Provide the [X, Y] coordinate of the cell's center where the given text is located.  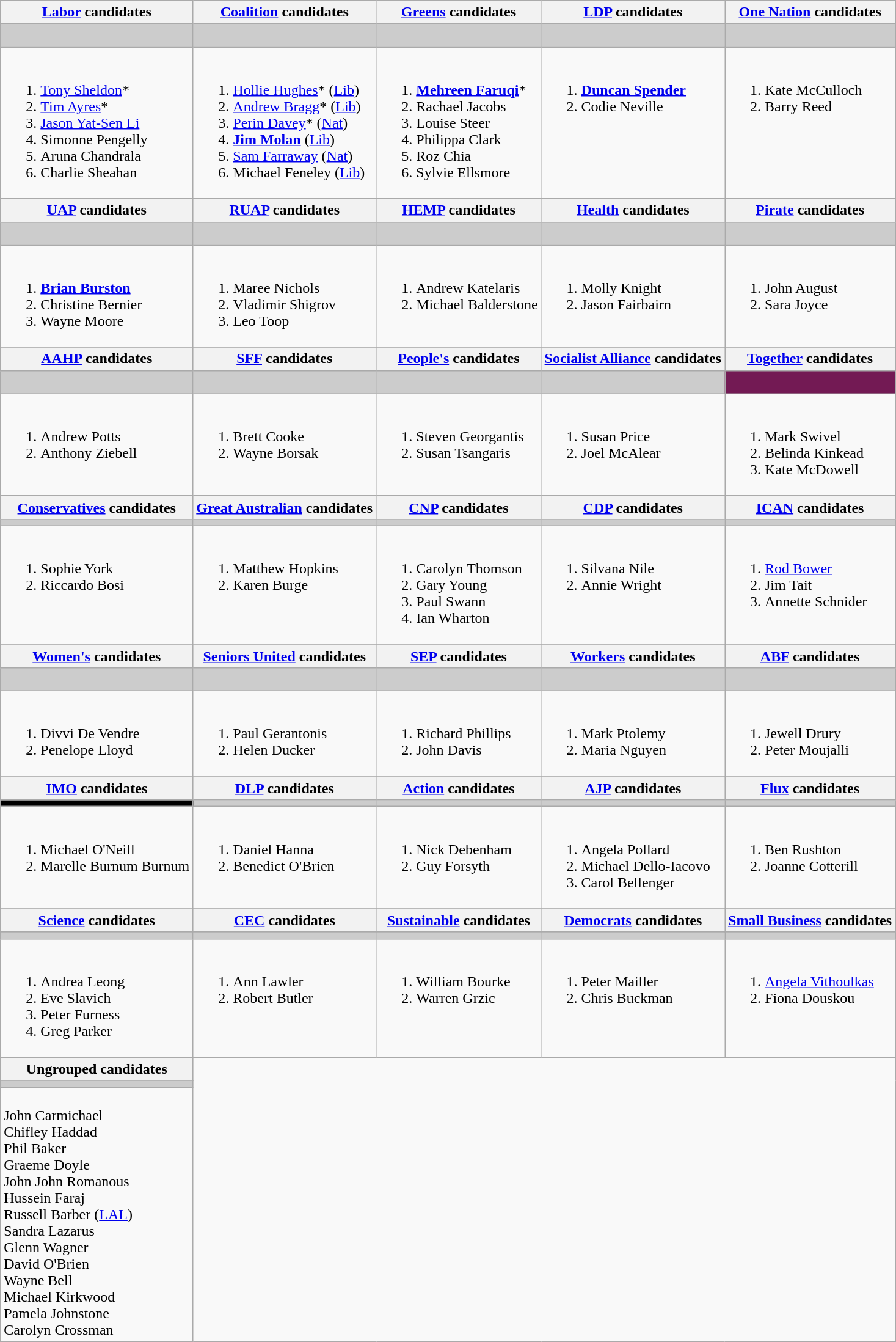
Seniors United candidates [285, 656]
Kate McCullochBarry Reed [810, 123]
Divvi De VendrePenelope Lloyd [97, 734]
Socialist Alliance candidates [633, 359]
Tony Sheldon*Tim Ayres*Jason Yat-Sen LiSimonne PengellyAruna ChandralaCharlie Sheahan [97, 123]
Nick DebenhamGuy Forsyth [459, 858]
Daniel HannaBenedict O'Brien [285, 858]
Sustainable candidates [459, 920]
Greens candidates [459, 12]
Flux candidates [810, 788]
Workers candidates [633, 656]
ICAN candidates [810, 507]
People's candidates [459, 359]
Carolyn ThomsonGary YoungPaul SwannIan Wharton [459, 585]
Michael O'NeillMarelle Burnum Burnum [97, 858]
Brian BurstonChristine BernierWayne Moore [97, 296]
Action candidates [459, 788]
Health candidates [633, 210]
Hollie Hughes* (Lib)Andrew Bragg* (Lib)Perin Davey* (Nat)Jim Molan (Lib)Sam Farraway (Nat)Michael Feneley (Lib) [285, 123]
Women's candidates [97, 656]
Jewell DruryPeter Moujalli [810, 734]
Susan PriceJoel McAlear [633, 445]
Ann LawlerRobert Butler [285, 998]
Silvana NileAnnie Wright [633, 585]
CDP candidates [633, 507]
AAHP candidates [97, 359]
Mark PtolemyMaria Nguyen [633, 734]
Democrats candidates [633, 920]
One Nation candidates [810, 12]
CNP candidates [459, 507]
DLP candidates [285, 788]
Science candidates [97, 920]
Molly KnightJason Fairbairn [633, 296]
Small Business candidates [810, 920]
Angela PollardMichael Dello-IacovoCarol Bellenger [633, 858]
LDP candidates [633, 12]
UAP candidates [97, 210]
Mehreen Faruqi*Rachael JacobsLouise SteerPhilippa ClarkRoz ChiaSylvie Ellsmore [459, 123]
HEMP candidates [459, 210]
Angela VithoulkasFiona Douskou [810, 998]
Great Australian candidates [285, 507]
Peter MaillerChris Buckman [633, 998]
RUAP candidates [285, 210]
Pirate candidates [810, 210]
Matthew HopkinsKaren Burge [285, 585]
Sophie YorkRiccardo Bosi [97, 585]
Ungrouped candidates [97, 1069]
SFF candidates [285, 359]
CEC candidates [285, 920]
Coalition candidates [285, 12]
Maree NicholsVladimir ShigrovLeo Toop [285, 296]
Andrew KatelarisMichael Balderstone [459, 296]
Andrew PottsAnthony Ziebell [97, 445]
Paul GerantonisHelen Ducker [285, 734]
Mark SwivelBelinda KinkeadKate McDowell [810, 445]
Labor candidates [97, 12]
Duncan SpenderCodie Neville [633, 123]
Conservatives candidates [97, 507]
IMO candidates [97, 788]
SEP candidates [459, 656]
Rod BowerJim TaitAnnette Schnider [810, 585]
Together candidates [810, 359]
ABF candidates [810, 656]
Richard PhillipsJohn Davis [459, 734]
Andrea LeongEve SlavichPeter FurnessGreg Parker [97, 998]
John AugustSara Joyce [810, 296]
Brett CookeWayne Borsak [285, 445]
AJP candidates [633, 788]
Steven GeorgantisSusan Tsangaris [459, 445]
William BourkeWarren Grzic [459, 998]
Ben RushtonJoanne Cotterill [810, 858]
